Identify which cell holds the provided text, then report its (X, Y) central coordinate. 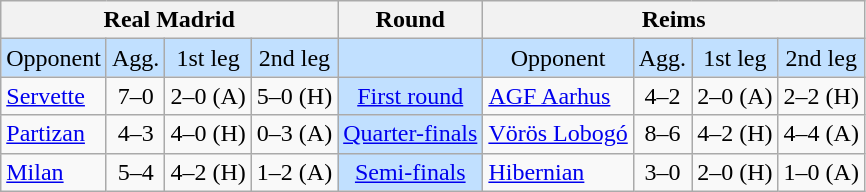
Real Madrid (170, 20)
3–0 (662, 172)
1–0 (A) (821, 172)
1–2 (A) (294, 172)
First round (410, 96)
2–2 (H) (821, 96)
4–0 (H) (208, 134)
0–3 (A) (294, 134)
Hibernian (558, 172)
4–3 (135, 134)
Partizan (54, 134)
7–0 (135, 96)
4–2 (662, 96)
Servette (54, 96)
8–6 (662, 134)
5–4 (135, 172)
Semi-finals (410, 172)
Vörös Lobogó (558, 134)
Round (410, 20)
4–4 (A) (821, 134)
AGF Aarhus (558, 96)
Reims (674, 20)
5–0 (H) (294, 96)
2–0 (H) (735, 172)
Milan (54, 172)
Quarter-finals (410, 134)
